Return the (x, y) coordinate for the center point of the cell that contains the specified text.  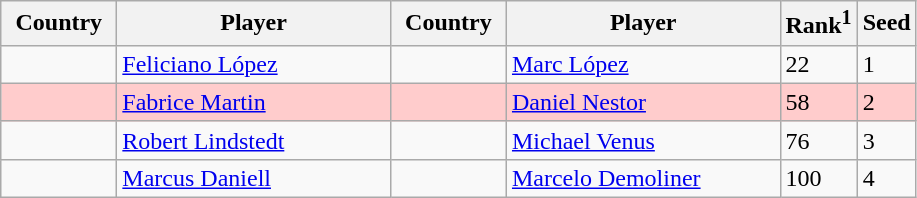
Michael Venus (643, 140)
Marc López (643, 64)
4 (886, 178)
Rank1 (818, 24)
Seed (886, 24)
3 (886, 140)
Robert Lindstedt (254, 140)
Daniel Nestor (643, 102)
1 (886, 64)
Fabrice Martin (254, 102)
Marcus Daniell (254, 178)
76 (818, 140)
2 (886, 102)
Marcelo Demoliner (643, 178)
58 (818, 102)
Feliciano López (254, 64)
100 (818, 178)
22 (818, 64)
